For the text-containing cell, return its midpoint in [X, Y] coordinate format. 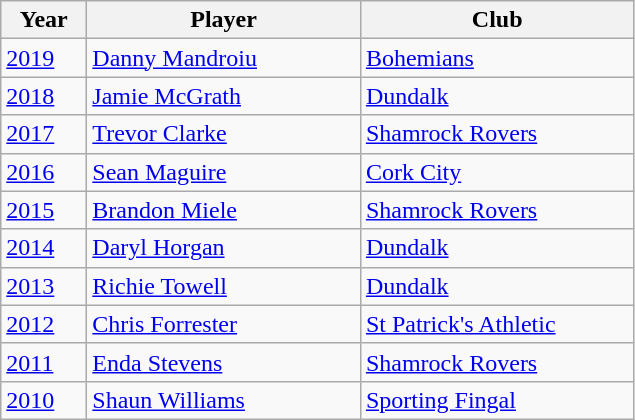
2015 [44, 210]
2010 [44, 400]
Sporting Fingal [497, 400]
2011 [44, 362]
2017 [44, 134]
Chris Forrester [224, 324]
Danny Mandroiu [224, 58]
Player [224, 20]
Trevor Clarke [224, 134]
Sean Maguire [224, 172]
2014 [44, 248]
2012 [44, 324]
Daryl Horgan [224, 248]
Jamie McGrath [224, 96]
St Patrick's Athletic [497, 324]
2019 [44, 58]
2013 [44, 286]
2018 [44, 96]
Cork City [497, 172]
Brandon Miele [224, 210]
2016 [44, 172]
Bohemians [497, 58]
Year [44, 20]
Enda Stevens [224, 362]
Richie Towell [224, 286]
Club [497, 20]
Shaun Williams [224, 400]
